Detect which cell encompasses the target text, then output its (x, y) center coordinate. 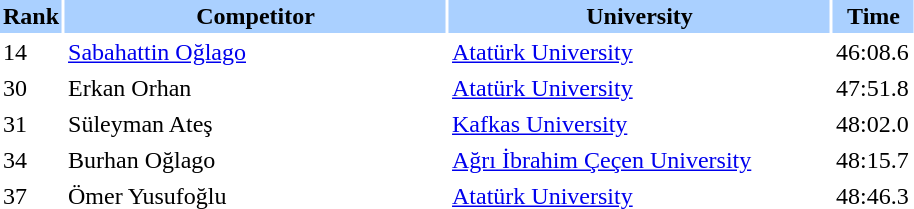
30 (31, 88)
Competitor (256, 16)
Burhan Oğlago (256, 160)
47:51.8 (874, 88)
Süleyman Ateş (256, 124)
Erkan Orhan (256, 88)
Ağrı İbrahim Çeçen University (640, 160)
Rank (31, 16)
14 (31, 52)
46:08.6 (874, 52)
31 (31, 124)
University (640, 16)
48:02.0 (874, 124)
Time (874, 16)
Sabahattin Oğlago (256, 52)
48:15.7 (874, 160)
34 (31, 160)
Kafkas University (640, 124)
